Provide the [X, Y] coordinate of the cell's center where the given text is located.  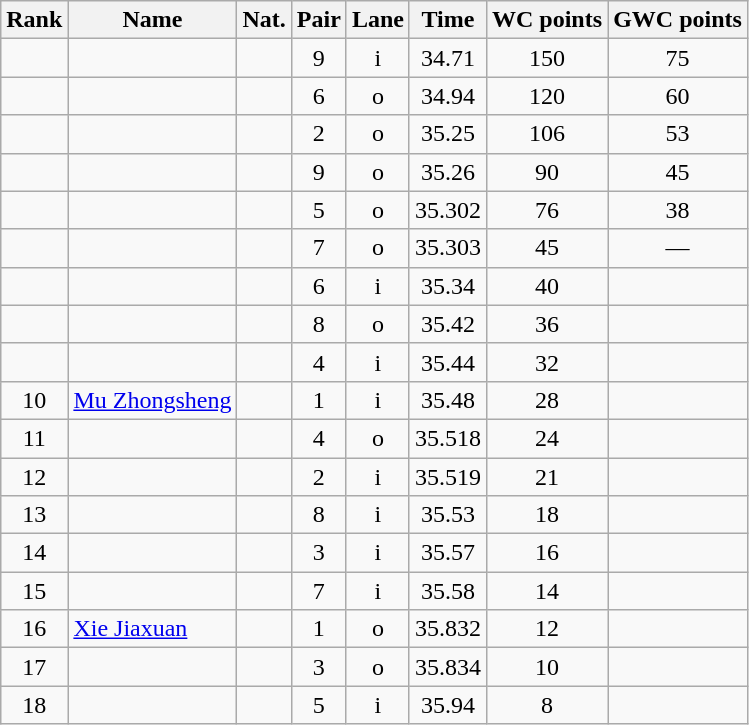
Mu Zhongsheng [152, 400]
36 [546, 324]
17 [34, 667]
76 [546, 210]
11 [34, 438]
35.834 [448, 667]
40 [546, 286]
75 [678, 58]
35.518 [448, 438]
35.58 [448, 591]
35.44 [448, 362]
Pair [318, 20]
35.26 [448, 172]
35.53 [448, 515]
120 [546, 96]
35.48 [448, 400]
Name [152, 20]
13 [34, 515]
GWC points [678, 20]
35.303 [448, 248]
150 [546, 58]
106 [546, 134]
53 [678, 134]
34.94 [448, 96]
Xie Jiaxuan [152, 629]
24 [546, 438]
35.34 [448, 286]
Nat. [264, 20]
35.832 [448, 629]
38 [678, 210]
15 [34, 591]
Rank [34, 20]
Time [448, 20]
34.71 [448, 58]
WC points [546, 20]
— [678, 248]
35.57 [448, 553]
35.42 [448, 324]
60 [678, 96]
28 [546, 400]
35.519 [448, 477]
35.302 [448, 210]
90 [546, 172]
35.94 [448, 705]
32 [546, 362]
35.25 [448, 134]
21 [546, 477]
Lane [378, 20]
